For the text-containing cell, return its midpoint in (x, y) coordinate format. 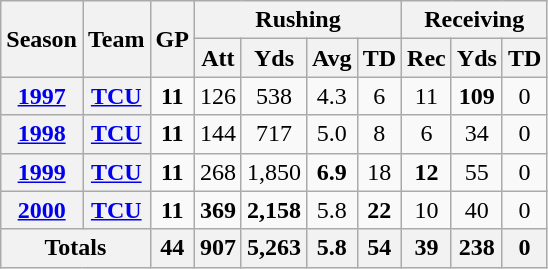
12 (427, 172)
6.9 (332, 172)
538 (274, 96)
Season (42, 39)
5.0 (332, 134)
Team (116, 39)
268 (218, 172)
717 (274, 134)
54 (379, 248)
238 (476, 248)
1997 (42, 96)
39 (427, 248)
1998 (42, 134)
4.3 (332, 96)
5,263 (274, 248)
40 (476, 210)
34 (476, 134)
10 (427, 210)
44 (172, 248)
Rec (427, 58)
2,158 (274, 210)
369 (218, 210)
Totals (76, 248)
1,850 (274, 172)
8 (379, 134)
22 (379, 210)
2000 (42, 210)
55 (476, 172)
144 (218, 134)
126 (218, 96)
GP (172, 39)
Rushing (298, 20)
Receiving (474, 20)
Avg (332, 58)
1999 (42, 172)
109 (476, 96)
Att (218, 58)
18 (379, 172)
907 (218, 248)
